Search for the cell housing the specified text and yield its [x, y] center coordinate. 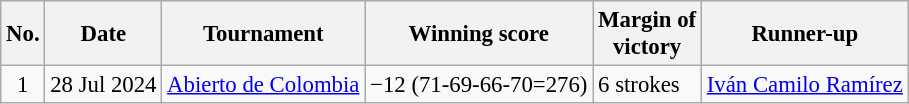
Date [104, 34]
No. [23, 34]
Runner-up [804, 34]
Abierto de Colombia [264, 85]
6 strokes [648, 85]
Winning score [479, 34]
Tournament [264, 34]
28 Jul 2024 [104, 85]
Iván Camilo Ramírez [804, 85]
1 [23, 85]
Margin ofvictory [648, 34]
−12 (71-69-66-70=276) [479, 85]
